Return the (X, Y) coordinate for the center point of the cell that contains the specified text.  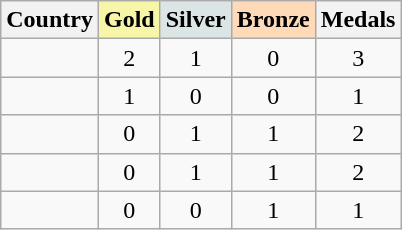
3 (358, 58)
Medals (358, 20)
Gold (129, 20)
Bronze (273, 20)
Silver (196, 20)
Country (50, 20)
